Scan for the cell matching the given text and deliver its [X, Y] coordinate at center. 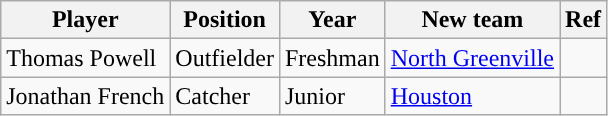
Ref [584, 20]
Position [225, 20]
Player [86, 20]
Outfielder [225, 58]
North Greenville [472, 58]
Jonathan French [86, 96]
New team [472, 20]
Houston [472, 96]
Junior [332, 96]
Year [332, 20]
Thomas Powell [86, 58]
Freshman [332, 58]
Catcher [225, 96]
